Determine the (X, Y) coordinate at the center of the cell enclosing the given text.  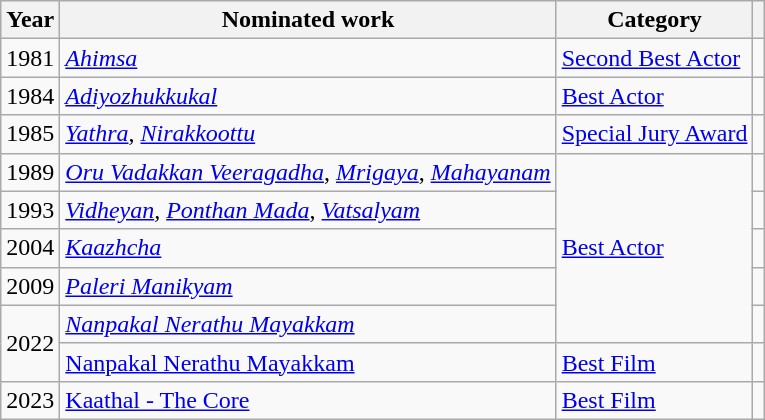
2022 (30, 343)
Oru Vadakkan Veeragadha, Mrigaya, Mahayanam (308, 172)
Yathra, Nirakkoottu (308, 134)
Adiyozhukkukal (308, 96)
2023 (30, 400)
1985 (30, 134)
1984 (30, 96)
2004 (30, 248)
2009 (30, 286)
Year (30, 20)
Kaathal - The Core (308, 400)
Ahimsa (308, 58)
Paleri Manikyam (308, 286)
Kaazhcha (308, 248)
Category (654, 20)
Special Jury Award (654, 134)
1981 (30, 58)
1989 (30, 172)
Second Best Actor (654, 58)
1993 (30, 210)
Nominated work (308, 20)
Vidheyan, Ponthan Mada, Vatsalyam (308, 210)
